Return the [X, Y] coordinate for the center point of the cell that contains the specified text.  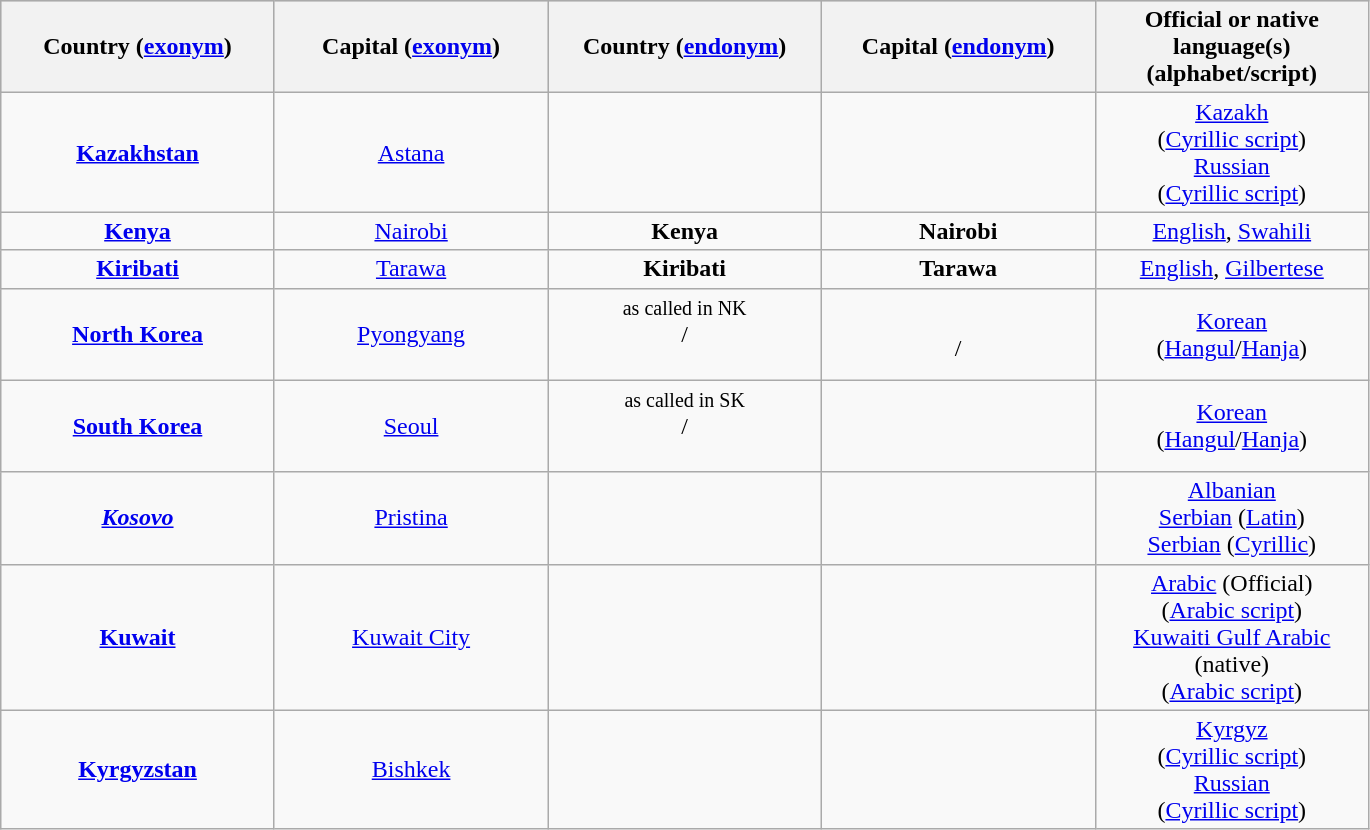
Pristina [411, 518]
Kyrgyz(Cyrillic script)Russian(Cyrillic script) [1232, 770]
as called in NK / [685, 334]
Official or native language(s) (alphabet/script) [1232, 47]
Kosovo [138, 518]
Country (endonym) [685, 47]
Astana [411, 152]
English, Gilbertese [1232, 269]
Kazakhstan [138, 152]
Kuwait City [411, 637]
Seoul [411, 426]
/ [958, 334]
South Korea [138, 426]
Capital (endonym) [958, 47]
North Korea [138, 334]
Bishkek [411, 770]
Capital (exonym) [411, 47]
Arabic (Official)(Arabic script) Kuwaiti Gulf Arabic (native)(Arabic script) [1232, 637]
English, Swahili [1232, 231]
Albanian Serbian (Latin) Serbian (Cyrillic) [1232, 518]
Kazakh(Cyrillic script)Russian(Cyrillic script) [1232, 152]
Country (exonym) [138, 47]
as called in SK / [685, 426]
Pyongyang [411, 334]
Kyrgyzstan [138, 770]
Kuwait [138, 637]
